Pinpoint the cell where the given text exists, returning its (x, y) midpoint coordinate. 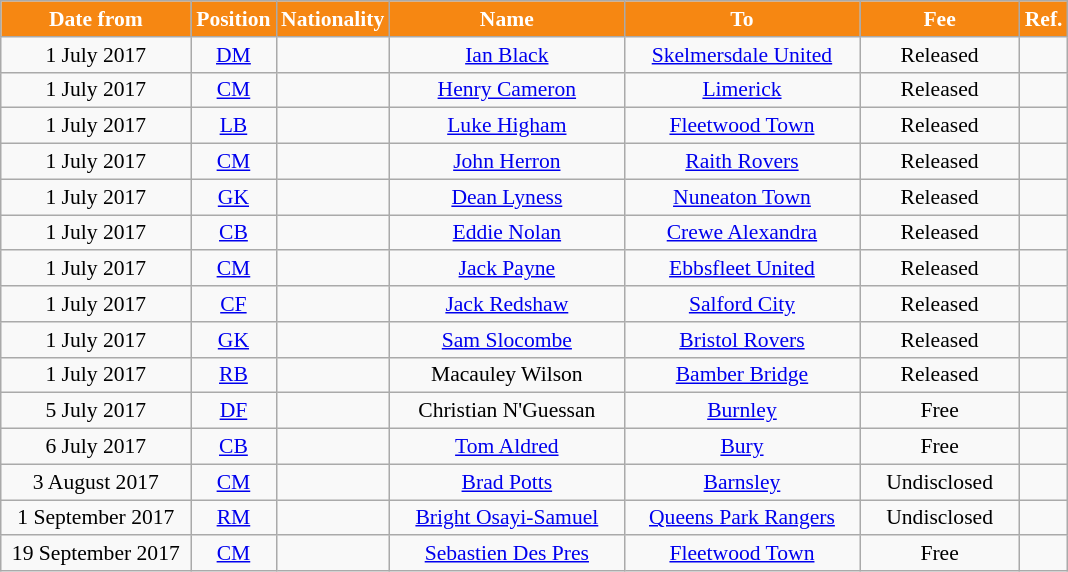
Dean Lyness (506, 197)
6 July 2017 (96, 447)
5 July 2017 (96, 411)
19 September 2017 (96, 554)
RB (234, 375)
Brad Potts (506, 482)
Christian N'Guessan (506, 411)
Barnsley (742, 482)
RM (234, 518)
Nationality (332, 19)
Limerick (742, 90)
Macauley Wilson (506, 375)
DM (234, 55)
1 September 2017 (96, 518)
Ebbsfleet United (742, 269)
Position (234, 19)
Eddie Nolan (506, 233)
John Herron (506, 162)
DF (234, 411)
Jack Payne (506, 269)
3 August 2017 (96, 482)
Bamber Bridge (742, 375)
Queens Park Rangers (742, 518)
Ian Black (506, 55)
Jack Redshaw (506, 304)
Tom Aldred (506, 447)
Ref. (1044, 19)
Raith Rovers (742, 162)
Bristol Rovers (742, 340)
LB (234, 126)
To (742, 19)
Burnley (742, 411)
Crewe Alexandra (742, 233)
Name (506, 19)
Bright Osayi-Samuel (506, 518)
Sebastien Des Pres (506, 554)
CF (234, 304)
Nuneaton Town (742, 197)
Skelmersdale United (742, 55)
Fee (940, 19)
Luke Higham (506, 126)
Bury (742, 447)
Sam Slocombe (506, 340)
Salford City (742, 304)
Date from (96, 19)
Henry Cameron (506, 90)
